Extract the [X, Y] coordinate from the center of the cell holding the provided text.  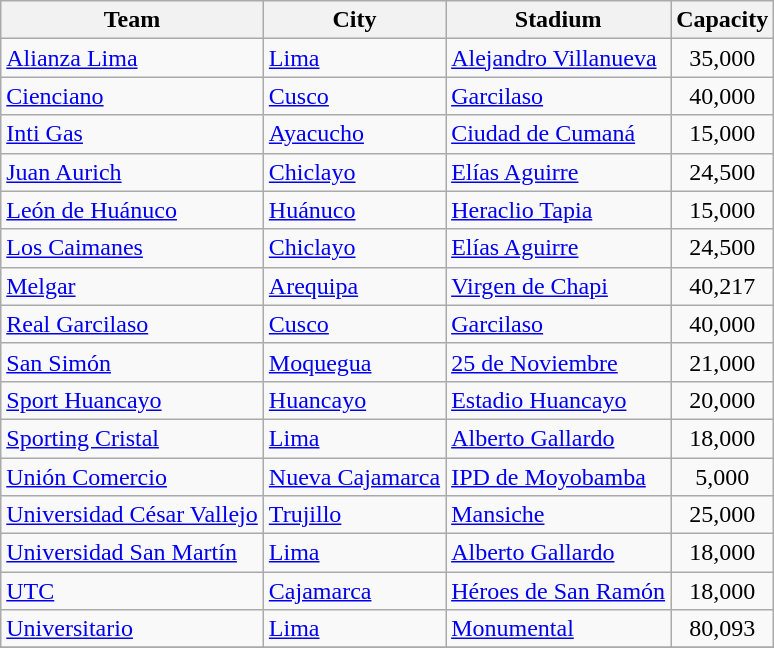
Moquegua [354, 362]
León de Huánuco [132, 210]
20,000 [722, 400]
UTC [132, 591]
Alianza Lima [132, 58]
Capacity [722, 20]
Alejandro Villanueva [558, 58]
Héroes de San Ramón [558, 591]
Ciudad de Cumaná [558, 134]
Melgar [132, 286]
Cajamarca [354, 591]
Universitario [132, 629]
Virgen de Chapi [558, 286]
35,000 [722, 58]
Trujillo [354, 515]
Huánuco [354, 210]
5,000 [722, 477]
City [354, 20]
Arequipa [354, 286]
Inti Gas [132, 134]
Mansiche [558, 515]
Sport Huancayo [132, 400]
Heraclio Tapia [558, 210]
21,000 [722, 362]
Unión Comercio [132, 477]
Stadium [558, 20]
IPD de Moyobamba [558, 477]
25 de Noviembre [558, 362]
40,217 [722, 286]
Universidad César Vallejo [132, 515]
Real Garcilaso [132, 324]
Team [132, 20]
Sporting Cristal [132, 438]
25,000 [722, 515]
Ayacucho [354, 134]
San Simón [132, 362]
Los Caimanes [132, 248]
Huancayo [354, 400]
80,093 [722, 629]
Juan Aurich [132, 172]
Cienciano [132, 96]
Nueva Cajamarca [354, 477]
Monumental [558, 629]
Universidad San Martín [132, 553]
Estadio Huancayo [558, 400]
